Provide the (X, Y) coordinate of the cell's center where the given text is located.  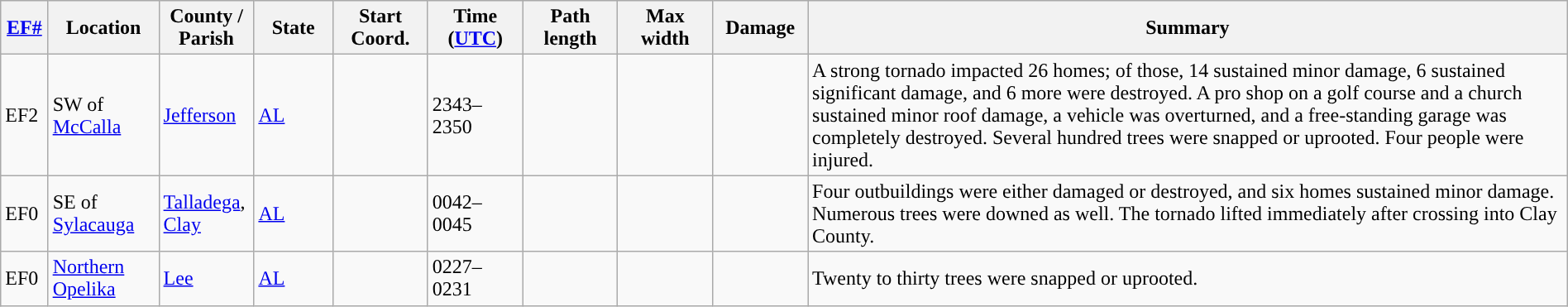
EF2 (25, 115)
Lee (207, 278)
2343–2350 (475, 115)
Northern Opelika (103, 278)
Start Coord. (380, 28)
Talladega, Clay (207, 213)
State (294, 28)
Path length (571, 28)
0227–0231 (475, 278)
0042–0045 (475, 213)
Location (103, 28)
Damage (761, 28)
SE of Sylacauga (103, 213)
Time (UTC) (475, 28)
Max width (665, 28)
Twenty to thirty trees were snapped or uprooted. (1188, 278)
Summary (1188, 28)
SW of McCalla (103, 115)
Jefferson (207, 115)
EF# (25, 28)
County / Parish (207, 28)
